Extract the [x, y] coordinate from the center of the cell holding the provided text.  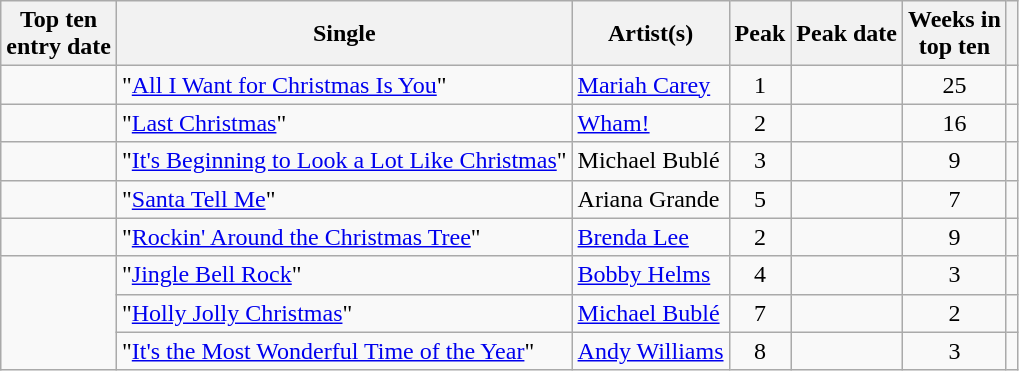
5 [760, 199]
Brenda Lee [650, 237]
Ariana Grande [650, 199]
Wham! [650, 123]
"Last Christmas" [344, 123]
"Holly Jolly Christmas" [344, 313]
"All I Want for Christmas Is You" [344, 85]
Peak date [847, 34]
Artist(s) [650, 34]
Peak [760, 34]
4 [760, 275]
Top tenentry date [59, 34]
Mariah Carey [650, 85]
25 [955, 85]
Andy Williams [650, 351]
"Rockin' Around the Christmas Tree" [344, 237]
"It's the Most Wonderful Time of the Year" [344, 351]
"Jingle Bell Rock" [344, 275]
Single [344, 34]
Bobby Helms [650, 275]
8 [760, 351]
16 [955, 123]
"It's Beginning to Look a Lot Like Christmas" [344, 161]
1 [760, 85]
"Santa Tell Me" [344, 199]
Weeks intop ten [955, 34]
